Return the (X, Y) coordinate for the center point of the cell that contains the specified text.  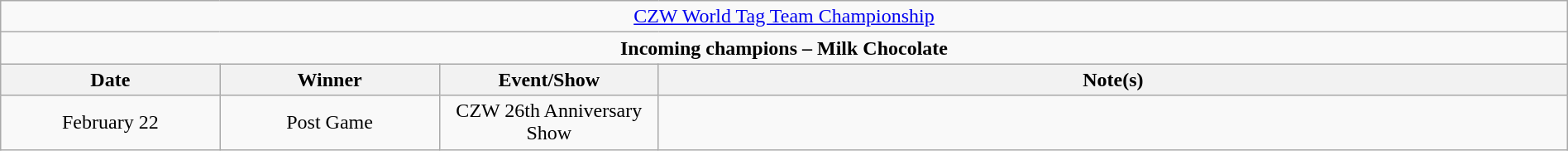
Note(s) (1113, 80)
CZW World Tag Team Championship (784, 17)
Winner (329, 80)
CZW 26th Anniversary Show (549, 123)
Date (111, 80)
Event/Show (549, 80)
February 22 (111, 123)
Post Game (329, 123)
Incoming champions – Milk Chocolate (784, 48)
